Search for the cell housing the specified text and yield its [x, y] center coordinate. 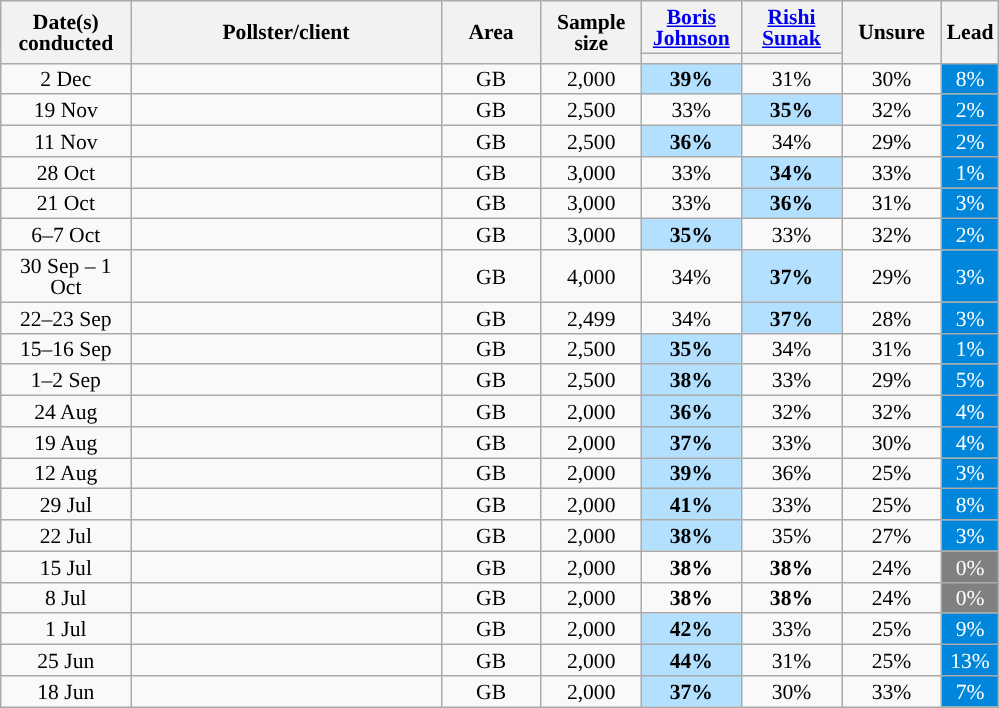
19 Aug [66, 442]
18 Jun [66, 692]
28 Oct [66, 172]
41% [691, 504]
Rishi Sunak [791, 27]
11 Nov [66, 142]
30 Sep – 1 Oct [66, 276]
27% [892, 536]
15 Jul [66, 566]
24 Aug [66, 412]
Pollster/client [286, 32]
1–2 Sep [66, 380]
13% [970, 660]
2 Dec [66, 78]
22 Jul [66, 536]
5% [970, 380]
1 Jul [66, 630]
4,000 [591, 276]
42% [691, 630]
2,499 [591, 318]
Unsure [892, 32]
6–7 Oct [66, 234]
15–16 Sep [66, 348]
12 Aug [66, 474]
28% [892, 318]
Date(s)conducted [66, 32]
Lead [970, 32]
Boris Johnson [691, 27]
21 Oct [66, 204]
8 Jul [66, 598]
22–23 Sep [66, 318]
7% [970, 692]
29 Jul [66, 504]
44% [691, 660]
Area [491, 32]
25 Jun [66, 660]
19 Nov [66, 110]
9% [970, 630]
Sample size [591, 32]
